Find where the given text appears and provide that cell's center as (X, Y) coordinate. 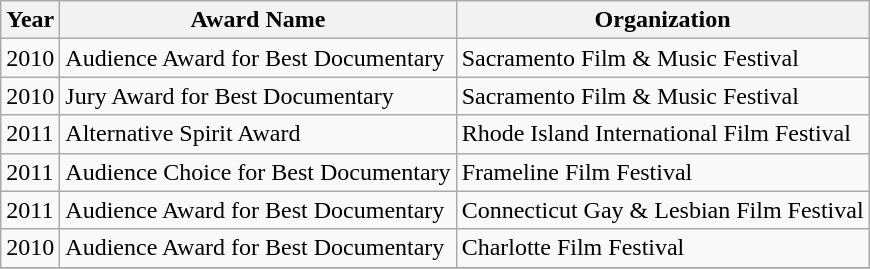
Audience Choice for Best Documentary (258, 172)
Frameline Film Festival (662, 172)
Charlotte Film Festival (662, 248)
Rhode Island International Film Festival (662, 134)
Organization (662, 20)
Alternative Spirit Award (258, 134)
Jury Award for Best Documentary (258, 96)
Connecticut Gay & Lesbian Film Festival (662, 210)
Year (30, 20)
Award Name (258, 20)
